Locate the cell with the specified text and output its [x, y] center coordinate. 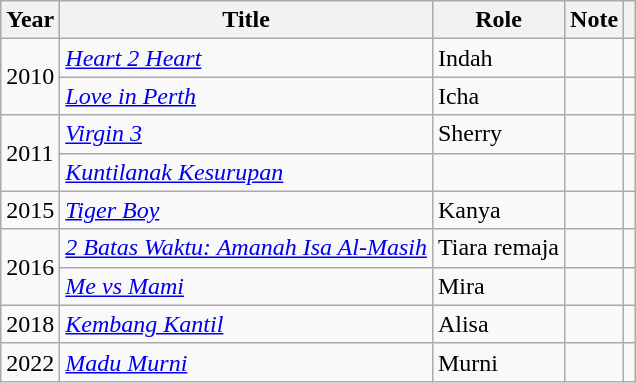
Indah [498, 58]
Title [246, 20]
Kembang Kantil [246, 324]
2010 [30, 77]
Murni [498, 362]
Virgin 3 [246, 134]
Mira [498, 286]
Heart 2 Heart [246, 58]
2022 [30, 362]
2015 [30, 210]
Kanya [498, 210]
Icha [498, 96]
Year [30, 20]
Me vs Mami [246, 286]
Love in Perth [246, 96]
2 Batas Waktu: Amanah Isa Al-Masih [246, 248]
Sherry [498, 134]
Madu Murni [246, 362]
Tiger Boy [246, 210]
Note [594, 20]
2018 [30, 324]
Alisa [498, 324]
Role [498, 20]
2011 [30, 153]
2016 [30, 267]
Kuntilanak Kesurupan [246, 172]
Tiara remaja [498, 248]
